Pinpoint the cell where the given text exists, returning its [x, y] midpoint coordinate. 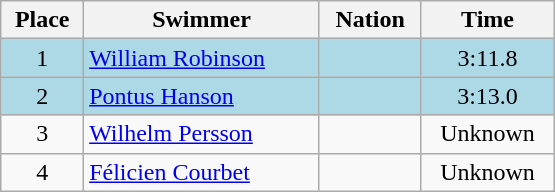
William Robinson [202, 58]
2 [42, 96]
Time [488, 20]
1 [42, 58]
3:11.8 [488, 58]
Wilhelm Persson [202, 134]
Place [42, 20]
Swimmer [202, 20]
4 [42, 172]
Félicien Courbet [202, 172]
Nation [370, 20]
3:13.0 [488, 96]
Pontus Hanson [202, 96]
3 [42, 134]
